For the text-containing cell, return its midpoint in [X, Y] coordinate format. 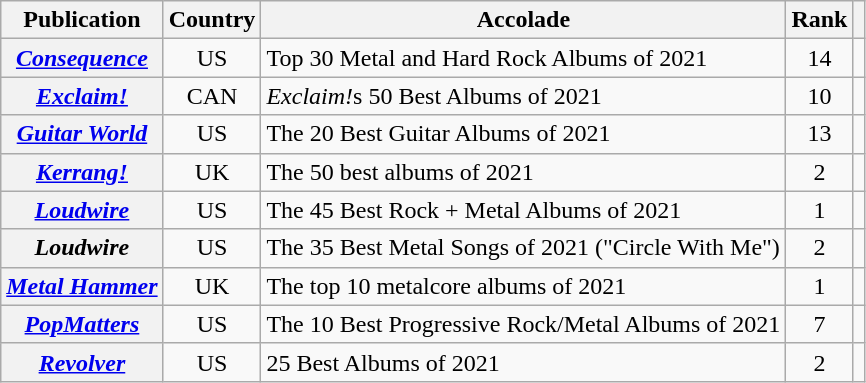
Revolver [82, 362]
The 10 Best Progressive Rock/Metal Albums of 2021 [524, 324]
The 50 best albums of 2021 [524, 172]
10 [820, 96]
The 45 Best Rock + Metal Albums of 2021 [524, 210]
CAN [212, 96]
Accolade [524, 20]
Top 30 Metal and Hard Rock Albums of 2021 [524, 58]
PopMatters [82, 324]
14 [820, 58]
Publication [82, 20]
7 [820, 324]
25 Best Albums of 2021 [524, 362]
Consequence [82, 58]
The top 10 metalcore albums of 2021 [524, 286]
Metal Hammer [82, 286]
The 20 Best Guitar Albums of 2021 [524, 134]
Rank [820, 20]
Exclaim!s 50 Best Albums of 2021 [524, 96]
Kerrang! [82, 172]
Country [212, 20]
13 [820, 134]
Guitar World [82, 134]
The 35 Best Metal Songs of 2021 ("Circle With Me") [524, 248]
Exclaim! [82, 96]
